Find where the given text appears and provide that cell's center as (X, Y) coordinate. 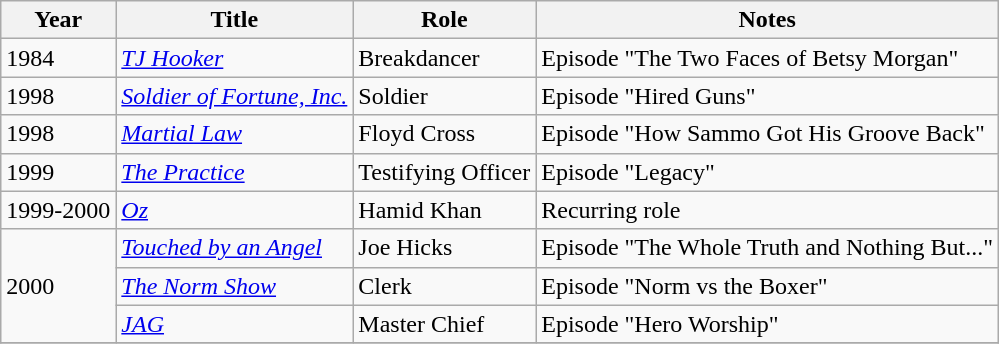
Episode "Hero Worship" (768, 324)
Joe Hicks (444, 248)
Master Chief (444, 324)
The Norm Show (234, 286)
Title (234, 20)
Notes (768, 20)
Episode "Hired Guns" (768, 96)
Oz (234, 210)
2000 (58, 286)
1999-2000 (58, 210)
Episode "Norm vs the Boxer" (768, 286)
1984 (58, 58)
Floyd Cross (444, 134)
Testifying Officer (444, 172)
JAG (234, 324)
Role (444, 20)
Hamid Khan (444, 210)
Breakdancer (444, 58)
Episode "Legacy" (768, 172)
Year (58, 20)
The Practice (234, 172)
Episode "How Sammo Got His Groove Back" (768, 134)
Touched by an Angel (234, 248)
TJ Hooker (234, 58)
1999 (58, 172)
Soldier (444, 96)
Martial Law (234, 134)
Episode "The Two Faces of Betsy Morgan" (768, 58)
Episode "The Whole Truth and Nothing But..." (768, 248)
Recurring role (768, 210)
Soldier of Fortune, Inc. (234, 96)
Clerk (444, 286)
